Find where the given text appears and provide that cell's center as (x, y) coordinate. 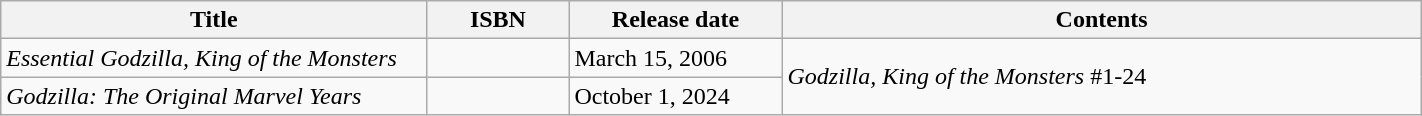
October 1, 2024 (676, 96)
Title (214, 20)
Release date (676, 20)
Essential Godzilla, King of the Monsters (214, 58)
Godzilla, King of the Monsters #1-24 (1102, 77)
Godzilla: The Original Marvel Years (214, 96)
ISBN (498, 20)
March 15, 2006 (676, 58)
Contents (1102, 20)
